Determine the [X, Y] coordinate at the center of the cell enclosing the given text.  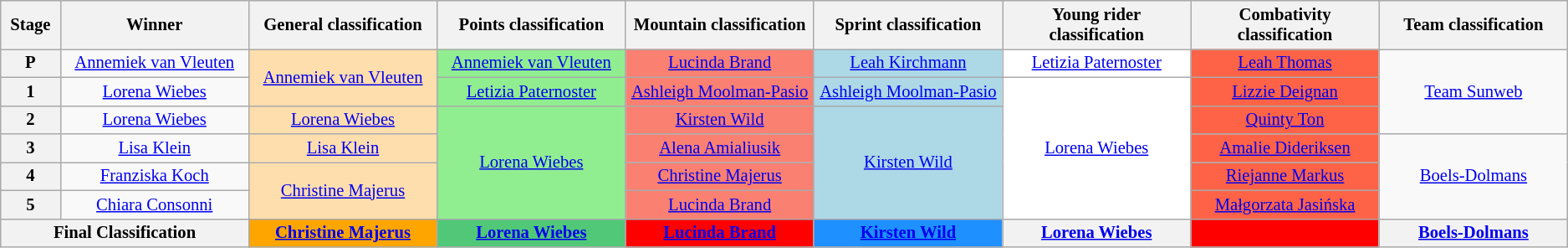
Alena Amialiusik [719, 148]
Team classification [1474, 24]
Chiara Consonni [154, 204]
Points classification [532, 24]
4 [30, 176]
Leah Thomas [1285, 63]
2 [30, 120]
5 [30, 204]
Stage [30, 24]
Team Sunweb [1474, 90]
Lizzie Deignan [1285, 91]
Young rider classification [1097, 24]
Małgorzata Jasińska [1285, 204]
General classification [343, 24]
3 [30, 148]
Leah Kirchmann [908, 63]
Franziska Koch [154, 176]
Sprint classification [908, 24]
1 [30, 91]
Riejanne Markus [1285, 176]
Quinty Ton [1285, 120]
Final Classification [125, 233]
Combativity classification [1285, 24]
Mountain classification [719, 24]
Winner [154, 24]
Amalie Dideriksen [1285, 148]
P [30, 63]
